Return the [X, Y] coordinate for the center point of the cell that contains the specified text.  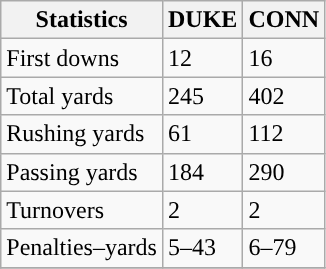
6–79 [284, 248]
First downs [82, 58]
DUKE [202, 20]
61 [202, 134]
Turnovers [82, 210]
12 [202, 58]
Penalties–yards [82, 248]
Statistics [82, 20]
CONN [284, 20]
290 [284, 172]
402 [284, 96]
184 [202, 172]
245 [202, 96]
16 [284, 58]
112 [284, 134]
Passing yards [82, 172]
Total yards [82, 96]
Rushing yards [82, 134]
5–43 [202, 248]
